Determine the (X, Y) coordinate at the center of the cell enclosing the given text.  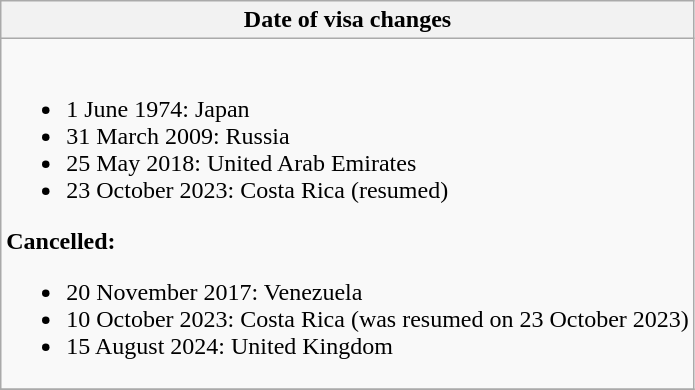
Date of visa changes (348, 20)
